Return the [x, y] coordinate for the center point of the cell that contains the specified text.  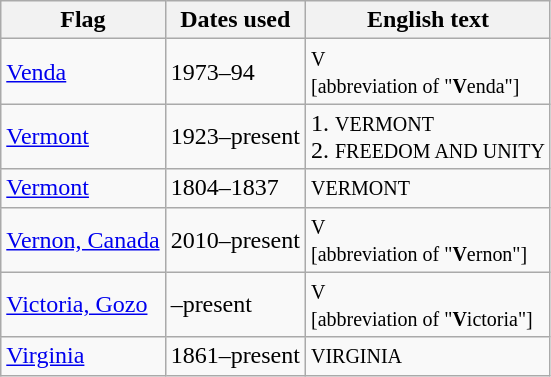
1. VERMONT2. FREEDOM AND UNITY [428, 136]
Victoria, Gozo [83, 304]
VIRGINIA [428, 356]
V[abbreviation of "Vernon"] [428, 240]
Vernon, Canada [83, 240]
–present [235, 304]
1804–1837 [235, 188]
1973–94 [235, 72]
1923–present [235, 136]
English text [428, 20]
Dates used [235, 20]
Flag [83, 20]
V[abbreviation of "Venda"] [428, 72]
1861–present [235, 356]
Virginia [83, 356]
VERMONT [428, 188]
V[abbreviation of "Victoria"] [428, 304]
2010–present [235, 240]
Venda [83, 72]
